Determine the [x, y] coordinate at the center of the cell enclosing the given text.  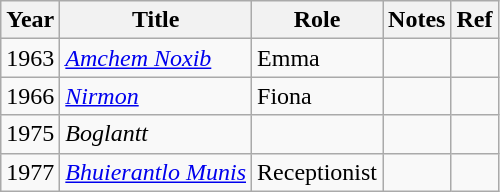
Ref [474, 20]
Year [30, 20]
1966 [30, 96]
Receptionist [318, 172]
Boglantt [156, 134]
Nirmon [156, 96]
Amchem Noxib [156, 58]
Notes [417, 20]
Emma [318, 58]
Bhuierantlo Munis [156, 172]
1963 [30, 58]
1977 [30, 172]
Role [318, 20]
1975 [30, 134]
Title [156, 20]
Fiona [318, 96]
